Extract the [X, Y] coordinate from the center of the cell holding the provided text.  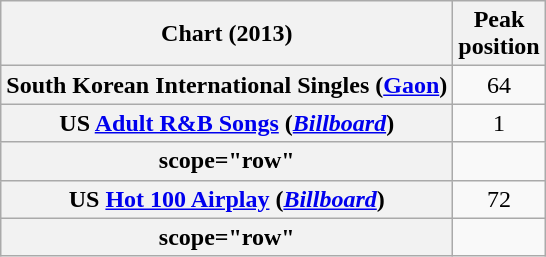
64 [499, 85]
US Adult R&B Songs (Billboard) [227, 123]
1 [499, 123]
72 [499, 199]
Peakposition [499, 34]
US Hot 100 Airplay (Billboard) [227, 199]
South Korean International Singles (Gaon) [227, 85]
Chart (2013) [227, 34]
